Output the (x, y) coordinate of the center of the cell containing the given text.  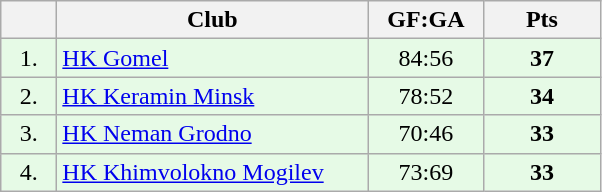
78:52 (426, 96)
3. (29, 134)
37 (542, 58)
70:46 (426, 134)
2. (29, 96)
84:56 (426, 58)
1. (29, 58)
HK Keramin Minsk (212, 96)
Club (212, 20)
4. (29, 172)
HK Neman Grodno (212, 134)
HK Gomel (212, 58)
HK Khimvolokno Mogilev (212, 172)
Pts (542, 20)
73:69 (426, 172)
GF:GA (426, 20)
34 (542, 96)
